Output the (x, y) coordinate of the center of the cell containing the given text.  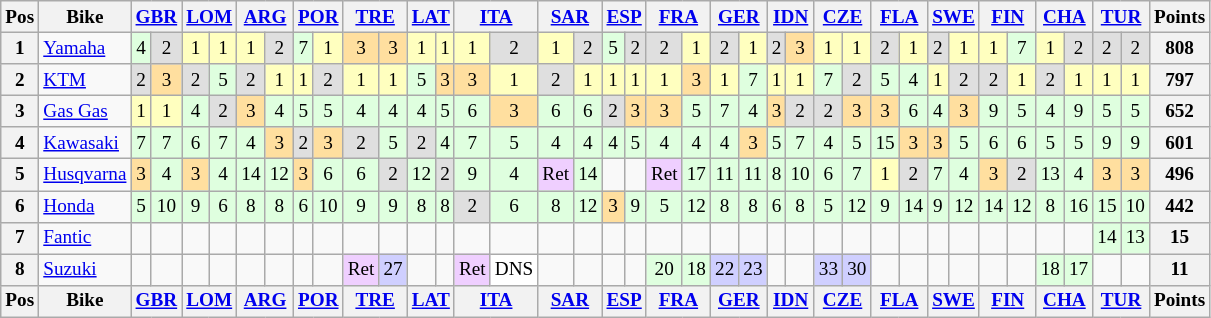
601 (1179, 143)
442 (1179, 206)
30 (857, 270)
652 (1179, 111)
Fantic (85, 238)
20 (664, 270)
Kawasaki (85, 143)
Gas Gas (85, 111)
797 (1179, 80)
808 (1179, 48)
Husqvarna (85, 175)
27 (393, 270)
23 (753, 270)
22 (724, 270)
Suzuki (85, 270)
DNS (514, 270)
16 (1078, 206)
Yamaha (85, 48)
496 (1179, 175)
Honda (85, 206)
KTM (85, 80)
33 (828, 270)
